Output the (x, y) coordinate of the center of the cell containing the given text.  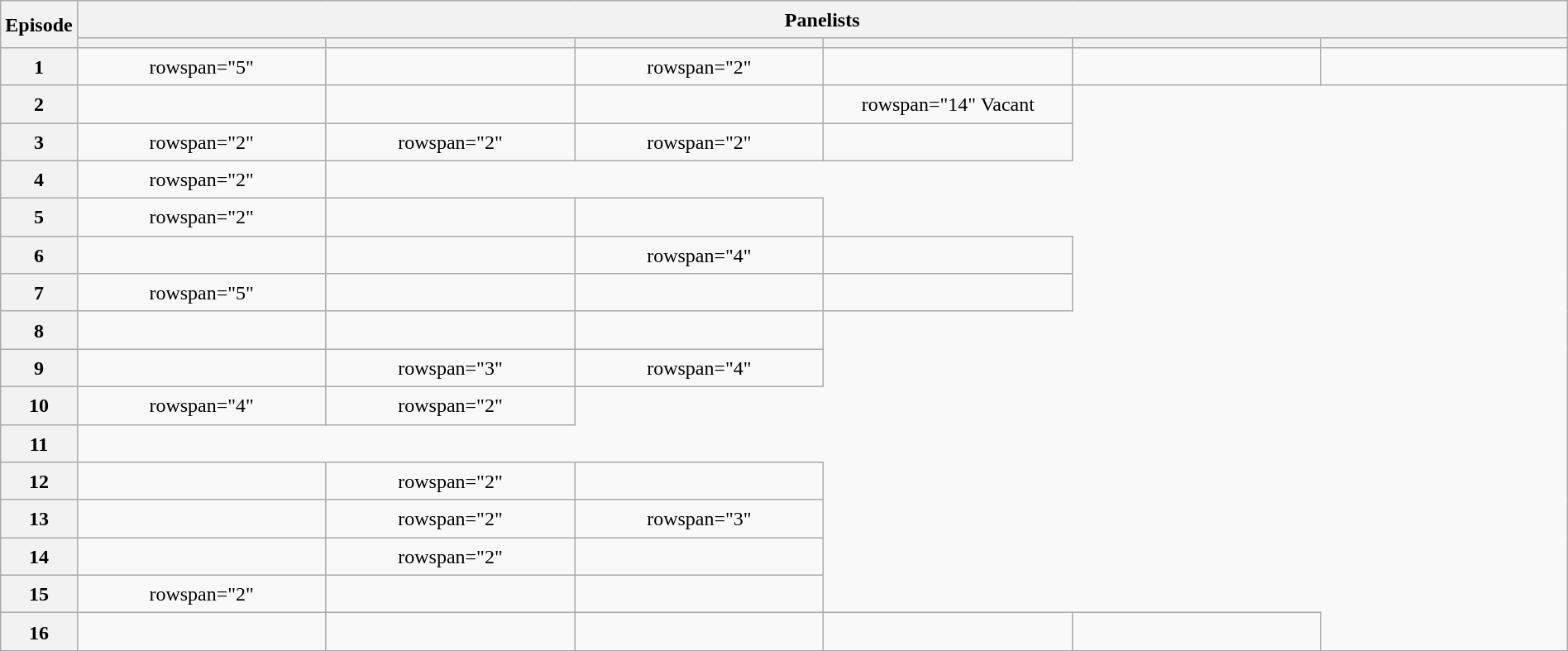
5 (39, 218)
11 (39, 443)
6 (39, 255)
13 (39, 519)
rowspan="14" Vacant (948, 104)
9 (39, 368)
Episode (39, 25)
2 (39, 104)
16 (39, 632)
1 (39, 66)
Panelists (822, 20)
15 (39, 594)
8 (39, 330)
3 (39, 141)
4 (39, 180)
12 (39, 481)
14 (39, 557)
7 (39, 293)
10 (39, 405)
